Return the (X, Y) coordinate for the center point of the cell that contains the specified text.  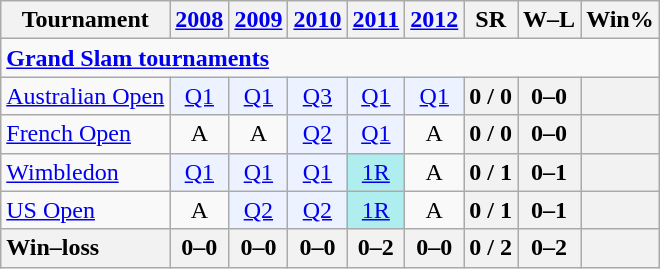
2009 (258, 20)
Win% (620, 20)
2010 (318, 20)
Australian Open (86, 96)
Tournament (86, 20)
0 / 2 (491, 248)
2011 (376, 20)
US Open (86, 210)
Q3 (318, 96)
2008 (200, 20)
Wimbledon (86, 172)
French Open (86, 134)
Win–loss (86, 248)
Grand Slam tournaments (330, 58)
2012 (434, 20)
W–L (550, 20)
SR (491, 20)
